Return the (x, y) coordinate for the center point of the cell that contains the specified text.  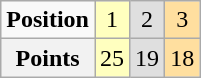
3 (182, 20)
1 (112, 20)
2 (148, 20)
25 (112, 58)
Points (48, 58)
18 (182, 58)
Position (48, 20)
19 (148, 58)
